Provide the [x, y] coordinate of the cell's center where the given text is located.  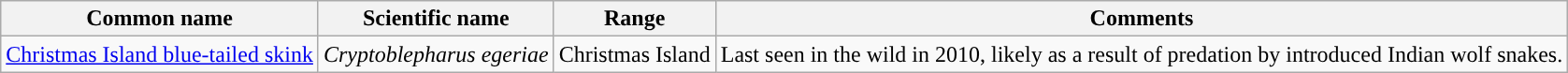
Last seen in the wild in 2010, likely as a result of predation by introduced Indian wolf snakes. [1142, 54]
Cryptoblepharus egeriae [436, 54]
Range [634, 19]
Scientific name [436, 19]
Christmas Island blue-tailed skink [160, 54]
Comments [1142, 19]
Christmas Island [634, 54]
Common name [160, 19]
